Scan for the cell matching the given text and deliver its [X, Y] coordinate at center. 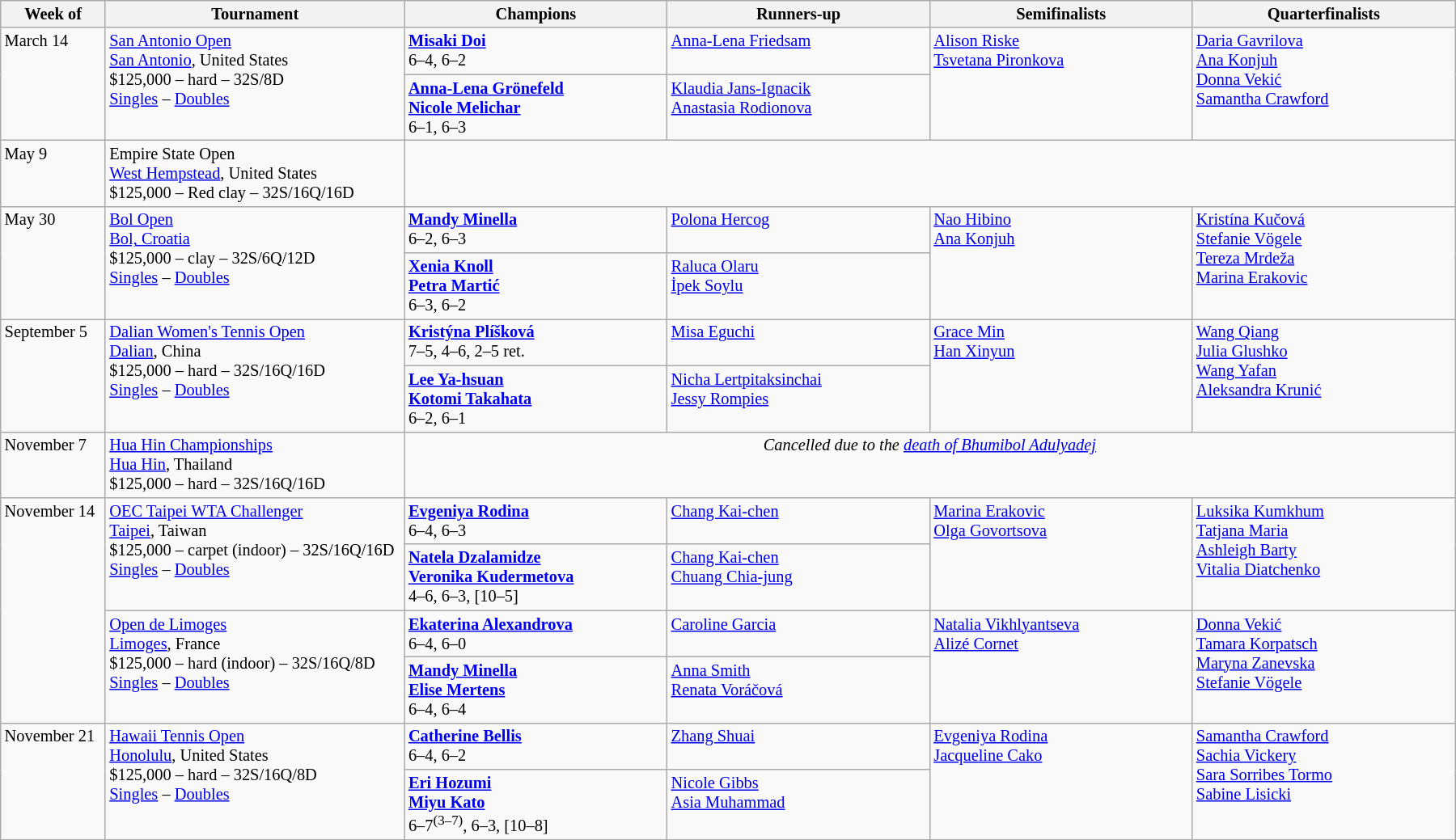
Raluca Olaru İpek Soylu [799, 286]
Donna Vekić Tamara Korpatsch Maryna Zanevska Stefanie Vögele [1323, 666]
Chang Kai-chen [799, 521]
Samantha Crawford Sachia Vickery Sara Sorribes Tormo Sabine Lisicki [1323, 781]
Natalia Vikhlyantseva Alizé Cornet [1061, 666]
San Antonio Open San Antonio, United States $125,000 – hard – 32S/8D Singles – Doubles [255, 84]
Anna-Lena Grönefeld Nicole Melichar6–1, 6–3 [535, 108]
Daria Gavrilova Ana Konjuh Donna Vekić Samantha Crawford [1323, 84]
Marina Erakovic Olga Govortsova [1061, 553]
May 30 [53, 262]
Mandy Minella Elise Mertens6–4, 6–4 [535, 690]
May 9 [53, 173]
Grace Min Han Xinyun [1061, 375]
Cancelled due to the death of Bhumibol Adulyadej [930, 465]
OEC Taipei WTA Challenger Taipei, Taiwan $125,000 – carpet (indoor) – 32S/16Q/16D Singles – Doubles [255, 553]
Anna-Lena Friedsam [799, 51]
Hawaii Tennis Open Honolulu, United States $125,000 – hard – 32S/16Q/8D Singles – Doubles [255, 781]
Xenia Knoll Petra Martić 6–3, 6–2 [535, 286]
Quarterfinalists [1323, 14]
Ekaterina Alexandrova6–4, 6–0 [535, 634]
Tournament [255, 14]
Kristína Kučová Stefanie Vögele Tereza Mrdeža Marina Erakovic [1323, 262]
November 7 [53, 465]
Natela Dzalamidze Veronika Kudermetova4–6, 6–3, [10–5] [535, 577]
Evgeniya Rodina Jacqueline Cako [1061, 781]
March 14 [53, 84]
Wang Qiang Julia Glushko Wang Yafan Aleksandra Krunić [1323, 375]
Catherine Bellis6–4, 6–2 [535, 746]
Zhang Shuai [799, 746]
Mandy Minella 6–2, 6–3 [535, 230]
Misa Eguchi [799, 342]
Kristýna Plíšková 7–5, 4–6, 2–5 ret. [535, 342]
Polona Hercog [799, 230]
Nicole Gibbs Asia Muhammad [799, 805]
Nao Hibino Ana Konjuh [1061, 262]
Klaudia Jans-Ignacik Anastasia Rodionova [799, 108]
Luksika Kumkhum Tatjana Maria Ashleigh Barty Vitalia Diatchenko [1323, 553]
Empire State Open West Hempstead, United States $125,000 – Red clay – 32S/16Q/16D [255, 173]
Champions [535, 14]
November 21 [53, 781]
Evgeniya Rodina6–4, 6–3 [535, 521]
November 14 [53, 610]
Semifinalists [1061, 14]
Hua Hin Championships Hua Hin, Thailand $125,000 – hard – 32S/16Q/16D [255, 465]
Eri Hozumi Miyu Kato6–7(3–7), 6–3, [10–8] [535, 805]
Runners-up [799, 14]
Misaki Doi6–4, 6–2 [535, 51]
Alison Riske Tsvetana Pironkova [1061, 84]
Lee Ya-hsuan Kotomi Takahata6–2, 6–1 [535, 399]
Open de Limoges Limoges, France $125,000 – hard (indoor) – 32S/16Q/8D Singles – Doubles [255, 666]
Week of [53, 14]
Dalian Women's Tennis Open Dalian, China $125,000 – hard – 32S/16Q/16D Singles – Doubles [255, 375]
Anna Smith Renata Voráčová [799, 690]
Bol Open Bol, Croatia $125,000 – clay – 32S/6Q/12D Singles – Doubles [255, 262]
September 5 [53, 375]
Chang Kai-chen Chuang Chia-jung [799, 577]
Nicha Lertpitaksinchai Jessy Rompies [799, 399]
Caroline Garcia [799, 634]
